Return the [X, Y] coordinate for the center point of the cell that contains the specified text.  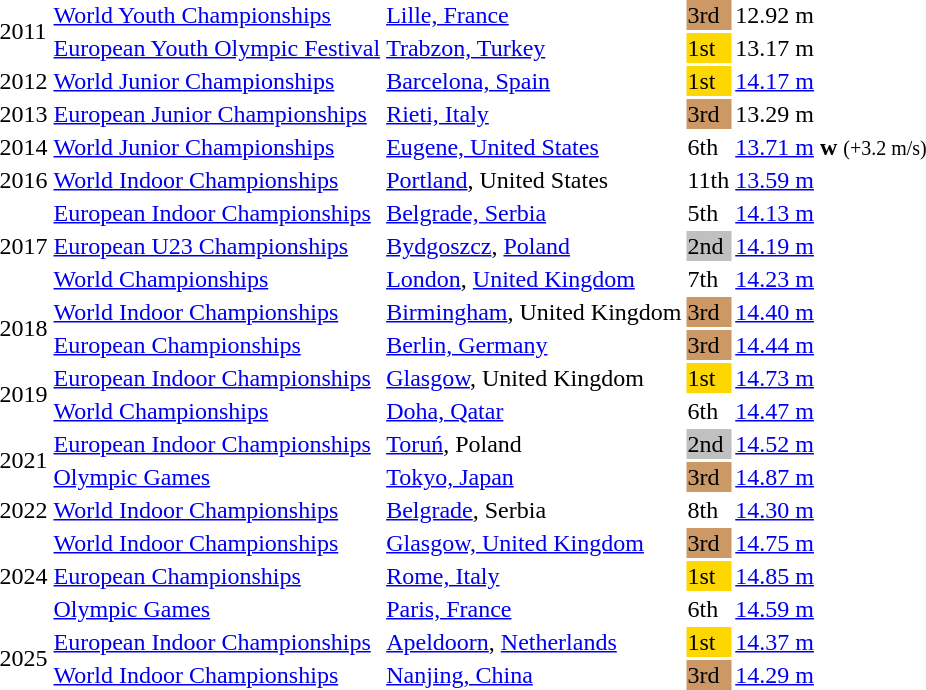
5th [708, 213]
Lille, France [534, 15]
Birmingham, United Kingdom [534, 312]
Bydgoszcz, Poland [534, 246]
8th [708, 510]
Tokyo, Japan [534, 477]
Berlin, Germany [534, 345]
Apeldoorn, Netherlands [534, 642]
7th [708, 279]
London, United Kingdom [534, 279]
Portland, United States [534, 180]
Nanjing, China [534, 675]
World Youth Championships [217, 15]
European U23 Championships [217, 246]
Rieti, Italy [534, 114]
Eugene, United States [534, 147]
Barcelona, Spain [534, 81]
European Junior Championships [217, 114]
11th [708, 180]
Doha, Qatar [534, 411]
Paris, France [534, 609]
Trabzon, Turkey [534, 48]
Rome, Italy [534, 576]
European Youth Olympic Festival [217, 48]
Toruń, Poland [534, 444]
